Find where the given text appears and provide that cell's center as (X, Y) coordinate. 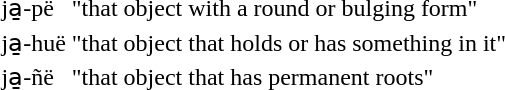
ja̱-huë (34, 42)
